Search for the cell housing the specified text and yield its (x, y) center coordinate. 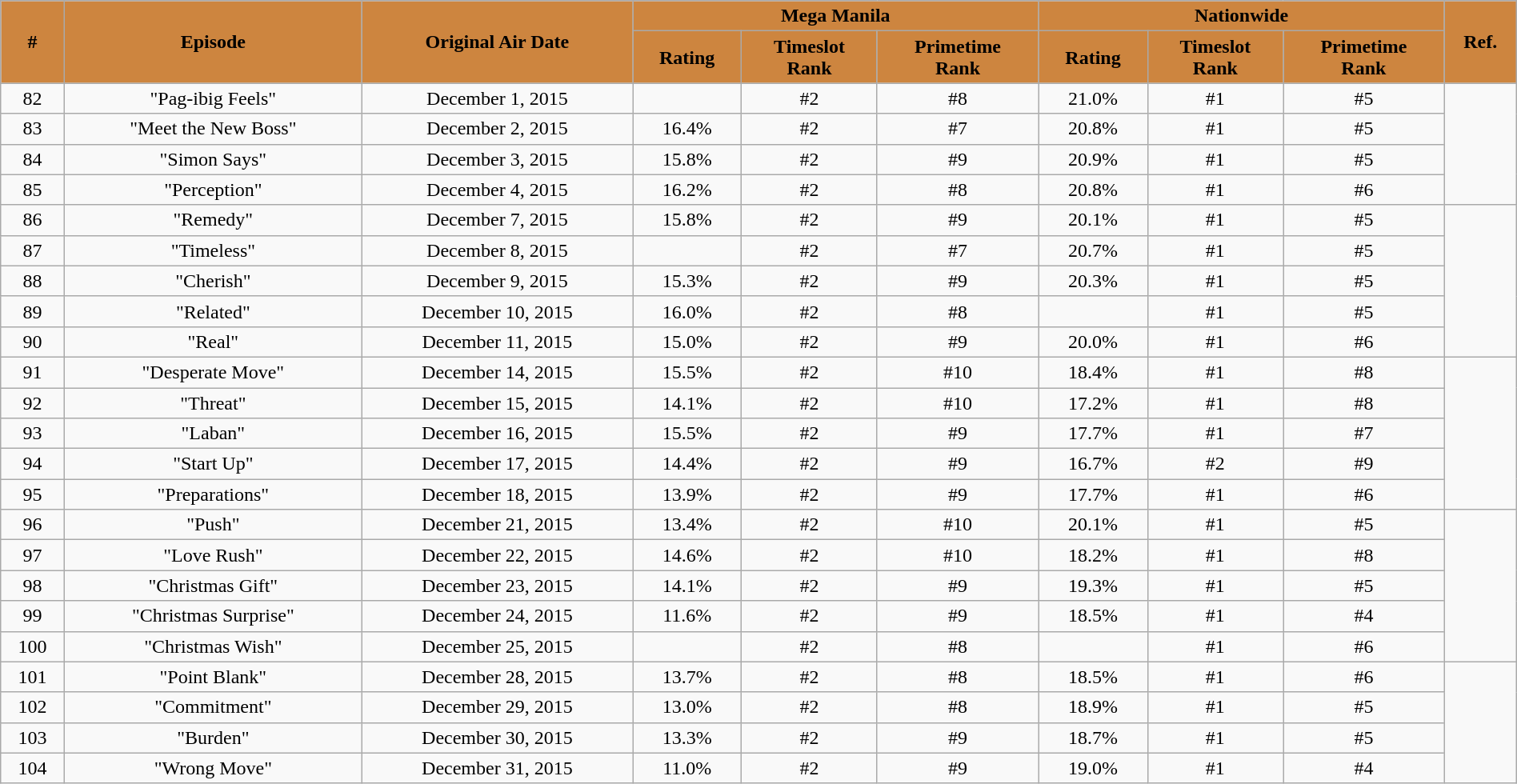
"Perception" (214, 190)
11.0% (687, 768)
"Love Rush" (214, 555)
December 7, 2015 (497, 220)
18.9% (1093, 707)
20.0% (1093, 342)
"Laban" (214, 434)
92 (33, 402)
"Pag-ibig Feels" (214, 98)
18.7% (1093, 738)
16.0% (687, 311)
18.2% (1093, 555)
# (33, 42)
"Start Up" (214, 464)
"Burden" (214, 738)
"Cherish" (214, 281)
93 (33, 434)
December 2, 2015 (497, 129)
"Related" (214, 311)
102 (33, 707)
14.4% (687, 464)
19.0% (1093, 768)
Mega Manila (835, 16)
"Christmas Gift" (214, 586)
84 (33, 159)
Nationwide (1242, 16)
98 (33, 586)
16.2% (687, 190)
99 (33, 616)
December 9, 2015 (497, 281)
16.4% (687, 129)
December 14, 2015 (497, 372)
20.3% (1093, 281)
December 23, 2015 (497, 586)
101 (33, 677)
"Real" (214, 342)
82 (33, 98)
"Preparations" (214, 494)
December 31, 2015 (497, 768)
94 (33, 464)
December 24, 2015 (497, 616)
88 (33, 281)
20.7% (1093, 250)
90 (33, 342)
95 (33, 494)
December 15, 2015 (497, 402)
December 17, 2015 (497, 464)
December 3, 2015 (497, 159)
83 (33, 129)
"Push" (214, 525)
December 18, 2015 (497, 494)
"Christmas Wish" (214, 646)
85 (33, 190)
89 (33, 311)
13.3% (687, 738)
20.9% (1093, 159)
15.3% (687, 281)
21.0% (1093, 98)
December 8, 2015 (497, 250)
87 (33, 250)
December 28, 2015 (497, 677)
December 22, 2015 (497, 555)
December 10, 2015 (497, 311)
14.6% (687, 555)
Original Air Date (497, 42)
Ref. (1480, 42)
91 (33, 372)
December 25, 2015 (497, 646)
96 (33, 525)
11.6% (687, 616)
December 16, 2015 (497, 434)
13.7% (687, 677)
Episode (214, 42)
97 (33, 555)
"Desperate Move" (214, 372)
15.0% (687, 342)
December 21, 2015 (497, 525)
13.4% (687, 525)
"Timeless" (214, 250)
100 (33, 646)
17.2% (1093, 402)
"Commitment" (214, 707)
"Remedy" (214, 220)
"Christmas Surprise" (214, 616)
103 (33, 738)
"Meet the New Boss" (214, 129)
104 (33, 768)
December 4, 2015 (497, 190)
18.4% (1093, 372)
13.0% (687, 707)
December 1, 2015 (497, 98)
"Wrong Move" (214, 768)
"Point Blank" (214, 677)
"Simon Says" (214, 159)
"Threat" (214, 402)
13.9% (687, 494)
December 29, 2015 (497, 707)
December 11, 2015 (497, 342)
86 (33, 220)
December 30, 2015 (497, 738)
16.7% (1093, 464)
19.3% (1093, 586)
